Return [x, y] of the center of cell containing provided text 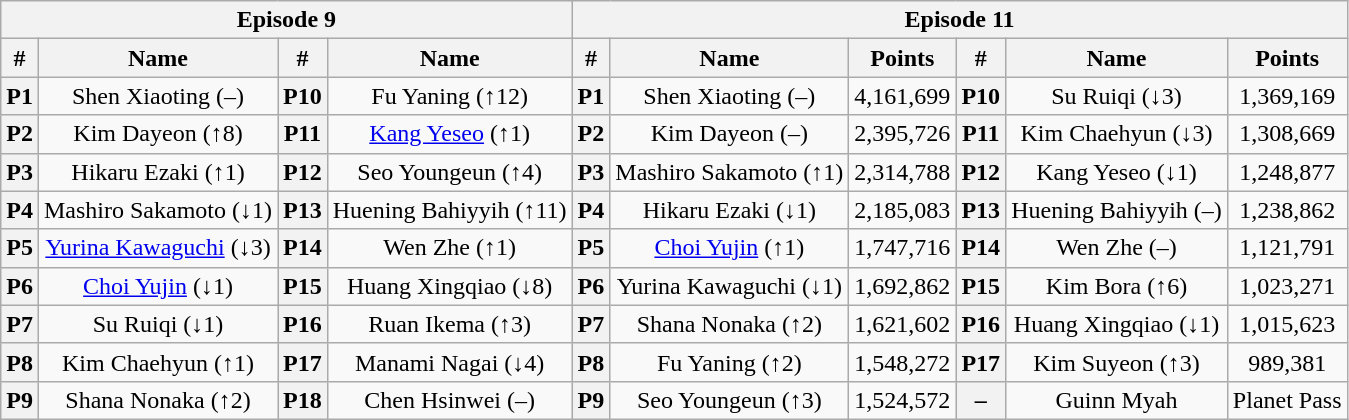
Seo Youngeun (↑4) [450, 172]
4,161,699 [902, 96]
Su Ruiqi (↓3) [1117, 96]
Huang Xingqiao (↓1) [1117, 324]
Fu Yaning (↑12) [450, 96]
Kim Chaehyun (↓3) [1117, 134]
1,524,572 [902, 400]
Wen Zhe (↑1) [450, 248]
Huang Xingqiao (↓8) [450, 286]
Wen Zhe (–) [1117, 248]
Hikaru Ezaki (↓1) [730, 210]
Kim Dayeon (–) [730, 134]
Kim Suyeon (↑3) [1117, 362]
Guinn Myah [1117, 400]
Mashiro Sakamoto (↓1) [158, 210]
1,548,272 [902, 362]
Kim Bora (↑6) [1117, 286]
Huening Bahiyyih (–) [1117, 210]
1,369,169 [1287, 96]
Yurina Kawaguchi (↓1) [730, 286]
Kang Yeseo (↑1) [450, 134]
Chen Hsinwei (–) [450, 400]
Manami Nagai (↓4) [450, 362]
1,692,862 [902, 286]
1,308,669 [1287, 134]
2,314,788 [902, 172]
Kim Dayeon (↑8) [158, 134]
989,381 [1287, 362]
Mashiro Sakamoto (↑1) [730, 172]
Planet Pass [1287, 400]
1,747,716 [902, 248]
Ruan Ikema (↑3) [450, 324]
Yurina Kawaguchi (↓3) [158, 248]
P18 [303, 400]
Choi Yujin (↓1) [158, 286]
Episode 11 [960, 20]
Episode 9 [286, 20]
Choi Yujin (↑1) [730, 248]
1,015,623 [1287, 324]
Seo Youngeun (↑3) [730, 400]
– [981, 400]
Huening Bahiyyih (↑11) [450, 210]
Su Ruiqi (↓1) [158, 324]
Hikaru Ezaki (↑1) [158, 172]
1,023,271 [1287, 286]
1,248,877 [1287, 172]
Kang Yeseo (↓1) [1117, 172]
1,121,791 [1287, 248]
2,395,726 [902, 134]
Kim Chaehyun (↑1) [158, 362]
Fu Yaning (↑2) [730, 362]
1,621,602 [902, 324]
2,185,083 [902, 210]
1,238,862 [1287, 210]
